Search for the cell housing the specified text and yield its (X, Y) center coordinate. 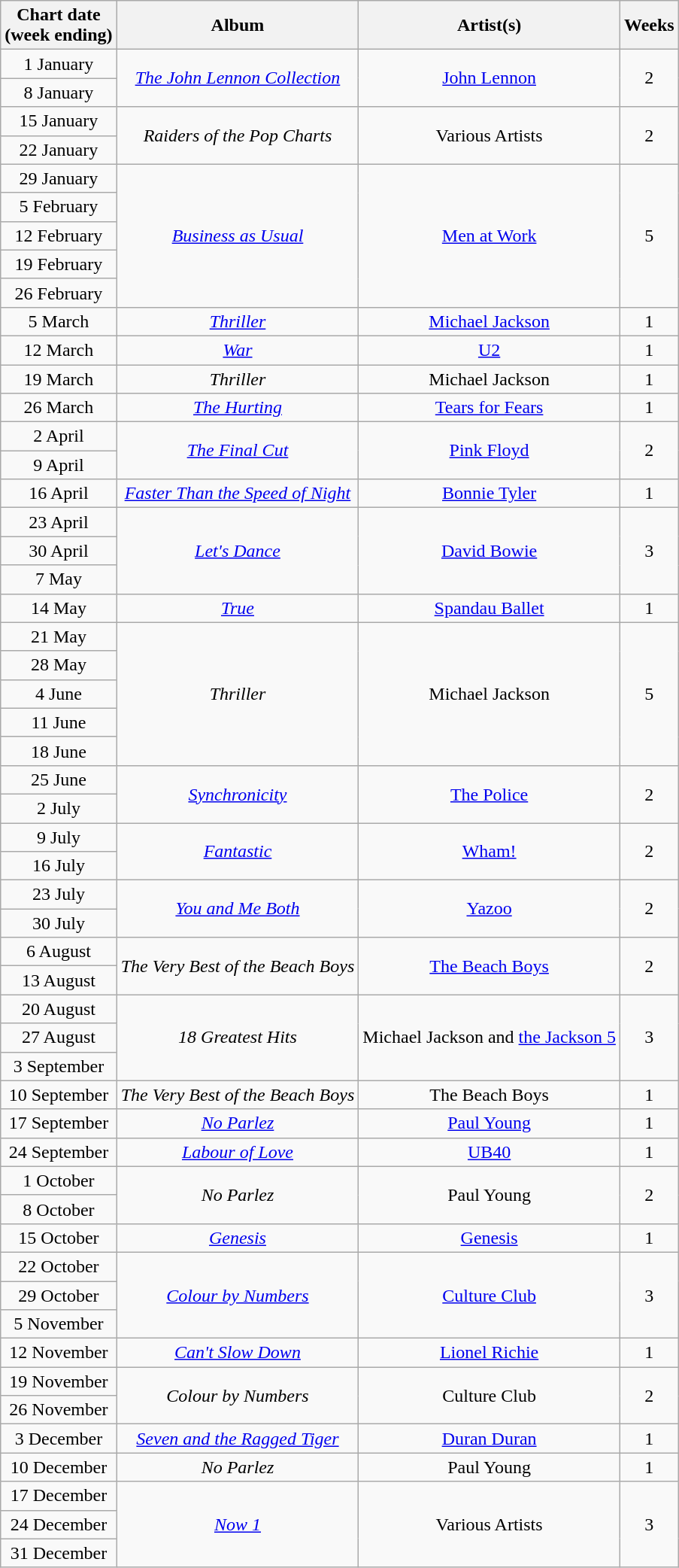
8 October (59, 1209)
Pink Floyd (490, 451)
5 November (59, 1324)
25 June (59, 779)
Album (238, 26)
29 October (59, 1295)
Faster Than the Speed of Night (238, 494)
Tears for Fears (490, 408)
2 July (59, 808)
16 July (59, 866)
Labour of Love (238, 1152)
Yazoo (490, 909)
26 February (59, 293)
Synchronicity (238, 794)
28 May (59, 665)
The Hurting (238, 408)
The John Lennon Collection (238, 78)
1 October (59, 1181)
17 September (59, 1123)
Duran Duran (490, 1439)
26 November (59, 1410)
Men at Work (490, 236)
12 March (59, 350)
14 May (59, 608)
2 April (59, 436)
21 May (59, 637)
War (238, 350)
The Police (490, 794)
10 September (59, 1095)
True (238, 608)
Chart date(week ending) (59, 26)
Bonnie Tyler (490, 494)
Michael Jackson and the Jackson 5 (490, 1038)
27 August (59, 1038)
11 June (59, 722)
26 March (59, 408)
Raiders of the Pop Charts (238, 135)
19 November (59, 1381)
20 August (59, 1009)
18 Greatest Hits (238, 1038)
23 July (59, 895)
19 March (59, 378)
10 December (59, 1467)
1 January (59, 64)
24 September (59, 1152)
Now 1 (238, 1524)
7 May (59, 579)
David Bowie (490, 551)
19 February (59, 264)
30 April (59, 551)
13 August (59, 980)
15 January (59, 121)
8 January (59, 93)
30 July (59, 923)
22 January (59, 150)
You and Me Both (238, 909)
Seven and the Ragged Tiger (238, 1439)
John Lennon (490, 78)
The Final Cut (238, 451)
Wham! (490, 852)
22 October (59, 1266)
Artist(s) (490, 26)
5 February (59, 207)
9 July (59, 837)
15 October (59, 1238)
29 January (59, 178)
Let's Dance (238, 551)
U2 (490, 350)
6 August (59, 952)
18 June (59, 751)
3 September (59, 1066)
5 March (59, 321)
4 June (59, 694)
UB40 (490, 1152)
Lionel Richie (490, 1353)
12 February (59, 236)
Business as Usual (238, 236)
Fantastic (238, 852)
16 April (59, 494)
9 April (59, 465)
3 December (59, 1439)
Spandau Ballet (490, 608)
31 December (59, 1553)
Can't Slow Down (238, 1353)
12 November (59, 1353)
17 December (59, 1496)
Weeks (649, 26)
23 April (59, 522)
24 December (59, 1524)
